For the text-containing cell, return its midpoint in [x, y] coordinate format. 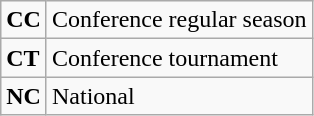
Conference tournament [179, 58]
Conference regular season [179, 20]
National [179, 96]
NC [24, 96]
CT [24, 58]
CC [24, 20]
